Return [x, y] of the center of cell containing provided text 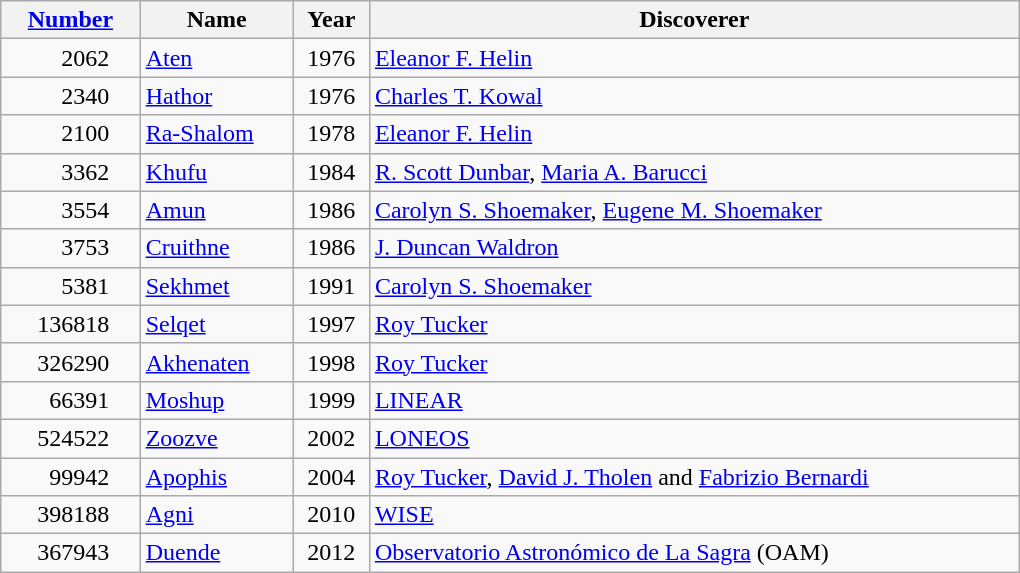
1984 [331, 172]
2004 [331, 477]
326290 [70, 362]
2100 [70, 134]
Akhenaten [216, 362]
3753 [70, 248]
3554 [70, 210]
2010 [331, 515]
Number [70, 20]
5381 [70, 286]
524522 [70, 438]
Cruithne [216, 248]
Amun [216, 210]
1998 [331, 362]
Selqet [216, 324]
Duende [216, 553]
66391 [70, 400]
398188 [70, 515]
3362 [70, 172]
99942 [70, 477]
Moshup [216, 400]
R. Scott Dunbar, Maria A. Barucci [694, 172]
Name [216, 20]
Ra-Shalom [216, 134]
Sekhmet [216, 286]
Hathor [216, 96]
LONEOS [694, 438]
Carolyn S. Shoemaker, Eugene M. Shoemaker [694, 210]
Aten [216, 58]
2012 [331, 553]
Khufu [216, 172]
LINEAR [694, 400]
1978 [331, 134]
1991 [331, 286]
1997 [331, 324]
Observatorio Astronómico de La Sagra (OAM) [694, 553]
Zoozve [216, 438]
Year [331, 20]
Carolyn S. Shoemaker [694, 286]
Charles T. Kowal [694, 96]
2340 [70, 96]
WISE [694, 515]
2002 [331, 438]
1999 [331, 400]
Roy Tucker, David J. Tholen and Fabrizio Bernardi [694, 477]
Discoverer [694, 20]
Apophis [216, 477]
367943 [70, 553]
Agni [216, 515]
136818 [70, 324]
2062 [70, 58]
J. Duncan Waldron [694, 248]
